Output the [x, y] coordinate of the center of the cell containing the given text.  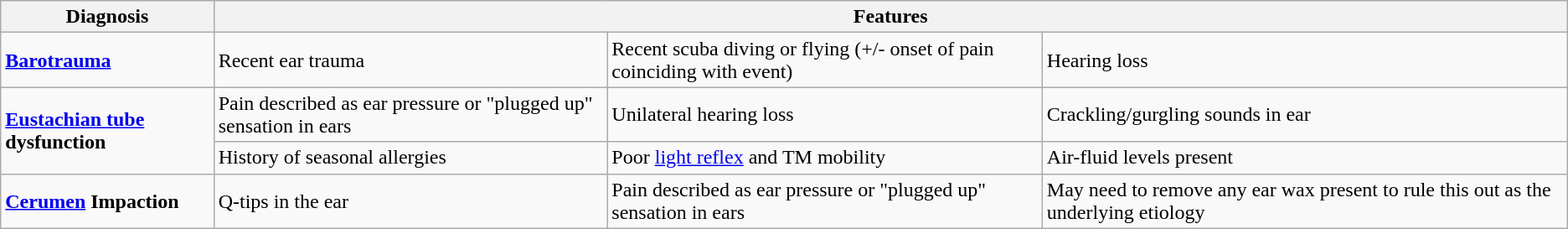
Poor light reflex and TM mobility [824, 158]
History of seasonal allergies [410, 158]
Cerumen Impaction [107, 201]
May need to remove any ear wax present to rule this out as the underlying etiology [1305, 201]
Barotrauma [107, 60]
Recent scuba diving or flying (+/- onset of pain coinciding with event) [824, 60]
Q-tips in the ear [410, 201]
Eustachian tube dysfunction [107, 131]
Unilateral hearing loss [824, 114]
Hearing loss [1305, 60]
Air-fluid levels present [1305, 158]
Recent ear trauma [410, 60]
Features [890, 17]
Diagnosis [107, 17]
Crackling/gurgling sounds in ear [1305, 114]
